From the cell containing the given text, extract its center point as (X, Y) coordinate. 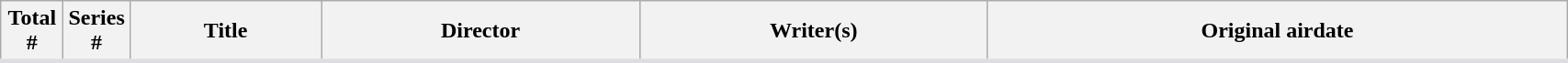
Total# (32, 31)
Original airdate (1277, 31)
Writer(s) (814, 31)
Title (226, 31)
Series# (96, 31)
Director (480, 31)
